For the text-containing cell, return its midpoint in [X, Y] coordinate format. 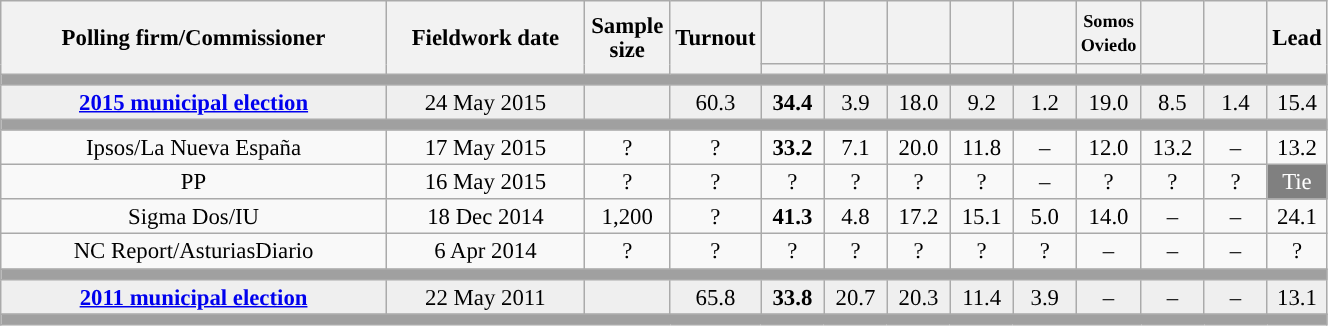
24.1 [1297, 218]
15.1 [982, 218]
8.5 [1172, 102]
33.8 [792, 296]
13.1 [1297, 296]
1.2 [1044, 102]
20.0 [918, 148]
18 Dec 2014 [485, 218]
2015 municipal election [194, 102]
16 May 2015 [485, 182]
NC Report/AsturiasDiario [194, 252]
Turnout [716, 38]
65.8 [716, 296]
SomosOviedo [1108, 32]
17.2 [918, 218]
Fieldwork date [485, 38]
5.0 [1044, 218]
Lead [1297, 38]
2011 municipal election [194, 296]
34.4 [792, 102]
20.7 [856, 296]
6 Apr 2014 [485, 252]
33.2 [792, 148]
17 May 2015 [485, 148]
14.0 [1108, 218]
11.8 [982, 148]
22 May 2011 [485, 296]
19.0 [1108, 102]
4.8 [856, 218]
Sample size [627, 38]
Sigma Dos/IU [194, 218]
12.0 [1108, 148]
PP [194, 182]
1.4 [1236, 102]
20.3 [918, 296]
15.4 [1297, 102]
11.4 [982, 296]
7.1 [856, 148]
Tie [1297, 182]
Polling firm/Commissioner [194, 38]
60.3 [716, 102]
24 May 2015 [485, 102]
1,200 [627, 218]
9.2 [982, 102]
18.0 [918, 102]
Ipsos/La Nueva España [194, 148]
41.3 [792, 218]
